Identify which cell holds the provided text, then report its [X, Y] central coordinate. 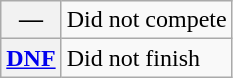
DNF [31, 58]
— [31, 20]
Did not finish [146, 58]
Did not compete [146, 20]
